Capture the cell that displays the provided text and extract its (X, Y) central coordinate. 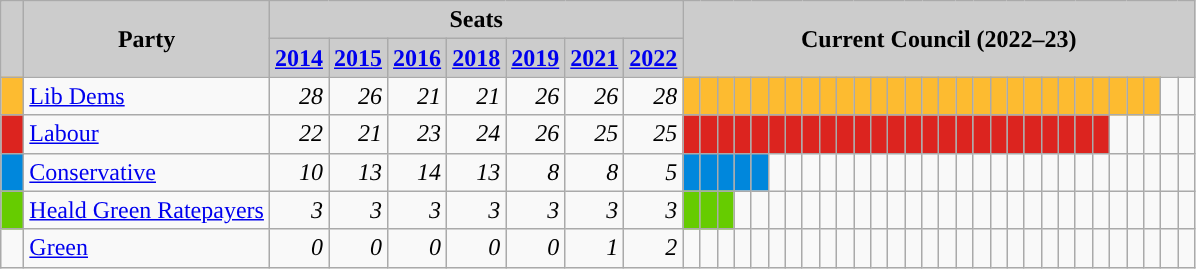
Green (147, 248)
14 (418, 172)
Heald Green Ratepayers (147, 210)
2 (654, 248)
22 (298, 134)
Labour (147, 134)
2016 (418, 58)
10 (298, 172)
Lib Dems (147, 96)
Current Council (2022–23) (939, 39)
2019 (536, 58)
Seats (476, 20)
24 (476, 134)
2022 (654, 58)
5 (654, 172)
2015 (358, 58)
2021 (594, 58)
Party (147, 39)
Conservative (147, 172)
1 (594, 248)
2018 (476, 58)
2014 (298, 58)
23 (418, 134)
